Extract the (X, Y) coordinate from the center of the cell holding the provided text.  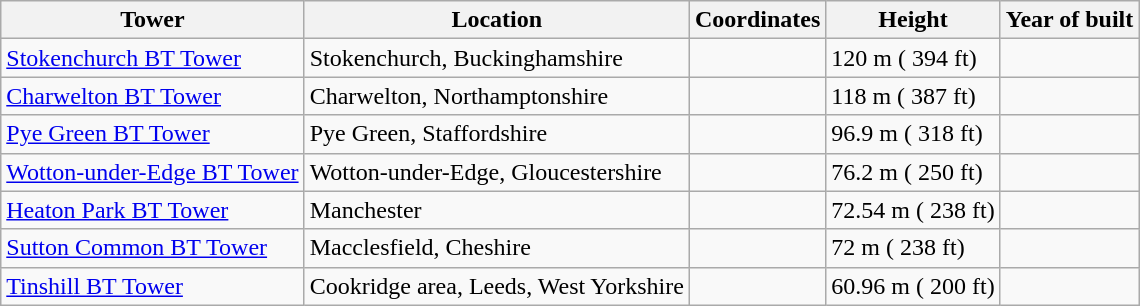
Stokenchurch BT Tower (152, 58)
Cookridge area, Leeds, West Yorkshire (496, 286)
Wotton-under-Edge, Gloucestershire (496, 172)
Pye Green BT Tower (152, 134)
Wotton-under-Edge BT Tower (152, 172)
Stokenchurch, Buckinghamshire (496, 58)
72 m ( 238 ft) (913, 248)
120 m ( 394 ft) (913, 58)
Pye Green, Staffordshire (496, 134)
Location (496, 20)
118 m ( 387 ft) (913, 96)
Tower (152, 20)
Height (913, 20)
96.9 m ( 318 ft) (913, 134)
60.96 m ( 200 ft) (913, 286)
Heaton Park BT Tower (152, 210)
76.2 m ( 250 ft) (913, 172)
Tinshill BT Tower (152, 286)
Sutton Common BT Tower (152, 248)
72.54 m ( 238 ft) (913, 210)
Year of built (1070, 20)
Charwelton BT Tower (152, 96)
Charwelton, Northamptonshire (496, 96)
Macclesfield, Cheshire (496, 248)
Coordinates (757, 20)
Manchester (496, 210)
